Detect which cell encompasses the target text, then output its (X, Y) center coordinate. 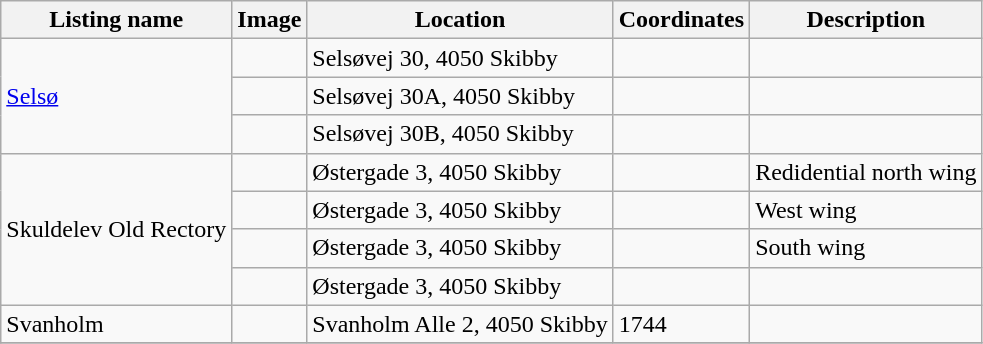
West wing (866, 210)
Selsøvej 30, 4050 Skibby (460, 58)
Skuldelev Old Rectory (116, 229)
Coordinates (681, 20)
Description (866, 20)
South wing (866, 248)
Listing name (116, 20)
Selsøvej 30B, 4050 Skibby (460, 134)
Selsøvej 30A, 4050 Skibby (460, 96)
Image (270, 20)
Redidential north wing (866, 172)
Svanholm (116, 324)
Location (460, 20)
1744 (681, 324)
Svanholm Alle 2, 4050 Skibby (460, 324)
Selsø (116, 96)
